Determine the [X, Y] coordinate at the center of the cell enclosing the given text.  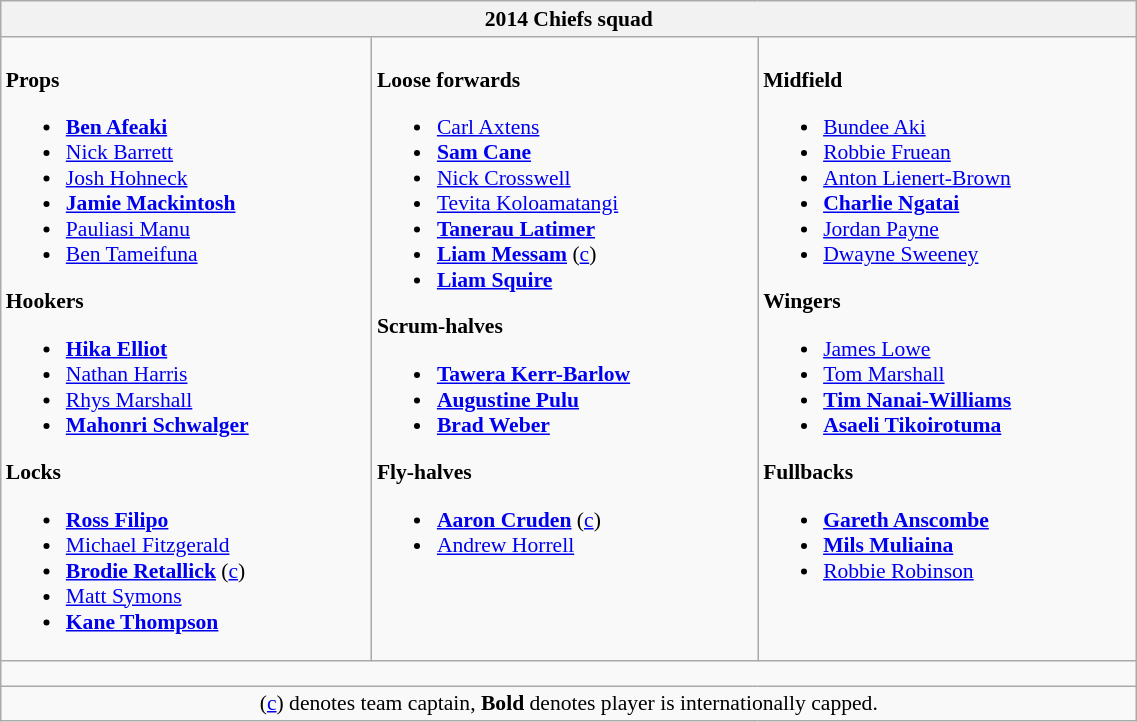
2014 Chiefs squad [569, 19]
(c) denotes team captain, Bold denotes player is internationally capped. [569, 704]
